Extract the (x, y) coordinate from the center of the cell holding the provided text.  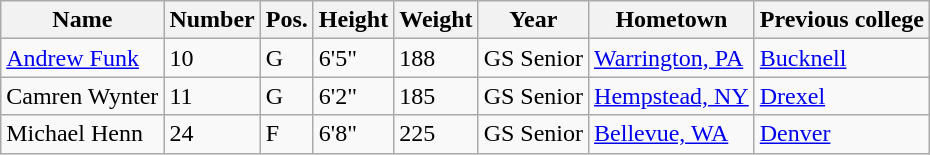
24 (212, 134)
6'5" (353, 58)
Drexel (842, 96)
225 (436, 134)
Pos. (286, 20)
F (286, 134)
Name (82, 20)
6'2" (353, 96)
Denver (842, 134)
10 (212, 58)
Michael Henn (82, 134)
6'8" (353, 134)
Hometown (672, 20)
Previous college (842, 20)
188 (436, 58)
Weight (436, 20)
Bucknell (842, 58)
Height (353, 20)
Andrew Funk (82, 58)
11 (212, 96)
Camren Wynter (82, 96)
Year (533, 20)
185 (436, 96)
Warrington, PA (672, 58)
Number (212, 20)
Bellevue, WA (672, 134)
Hempstead, NY (672, 96)
